Provide the [x, y] coordinate of the cell's center where the given text is located.  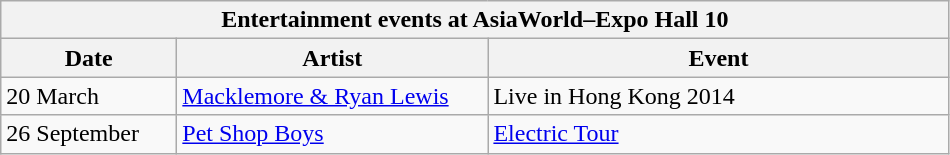
Live in Hong Kong 2014 [718, 96]
Pet Shop Boys [332, 134]
Electric Tour [718, 134]
26 September [89, 134]
Entertainment events at AsiaWorld–Expo Hall 10 [475, 20]
Event [718, 58]
Date [89, 58]
Artist [332, 58]
Macklemore & Ryan Lewis [332, 96]
20 March [89, 96]
